For the text-containing cell, return its midpoint in (x, y) coordinate format. 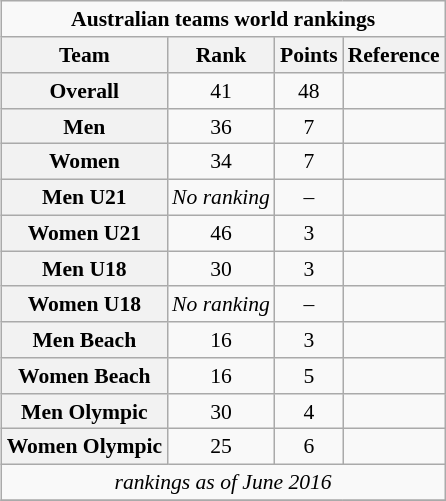
Overall (84, 91)
Men Olympic (84, 411)
36 (221, 126)
Reference (394, 55)
Points (309, 55)
Women Beach (84, 376)
Team (84, 55)
Men U18 (84, 269)
Men (84, 126)
34 (221, 162)
Women U18 (84, 304)
4 (309, 411)
Men Beach (84, 340)
Men U21 (84, 197)
48 (309, 91)
25 (221, 447)
Women U21 (84, 233)
rankings as of June 2016 (224, 482)
Rank (221, 55)
Women Olympic (84, 447)
41 (221, 91)
Australian teams world rankings (224, 19)
46 (221, 233)
6 (309, 447)
5 (309, 376)
Women (84, 162)
